Return (X, Y) of the center of cell containing provided text 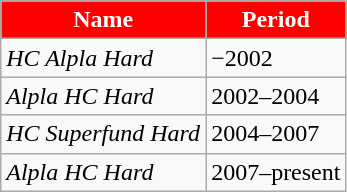
HC Superfund Hard (104, 134)
HC Alpla Hard (104, 58)
2004–2007 (276, 134)
Name (104, 20)
−2002 (276, 58)
2007–present (276, 172)
Period (276, 20)
2002–2004 (276, 96)
